Locate the cell with the specified text and output its [X, Y] center coordinate. 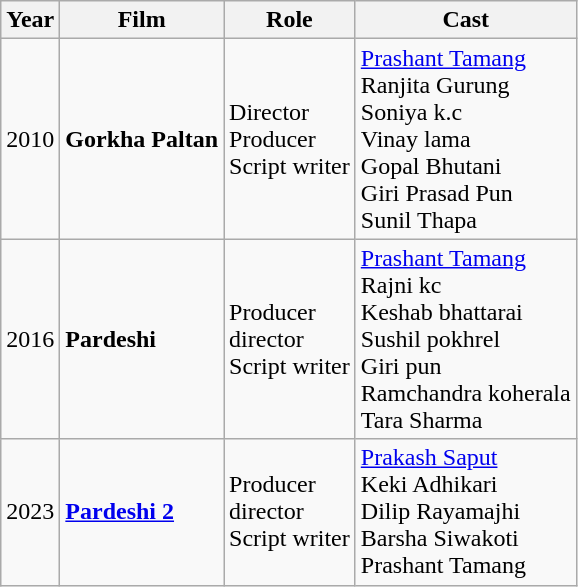
Year [30, 20]
2010 [30, 139]
Film [142, 20]
Pardeshi [142, 339]
Cast [466, 20]
Prashant Tamang Rajni kc Keshab bhattaraiSushil pokhrel Giri pun Ramchandra koherala Tara Sharma [466, 339]
Prakash Saput Keki Adhikari Dilip RayamajhiBarsha Siwakoti Prashant Tamang [466, 512]
Gorkha Paltan [142, 139]
Prashant Tamang Ranjita Gurung Soniya k.c Vinay lama Gopal Bhutani Giri Prasad Pun Sunil Thapa [466, 139]
Pardeshi 2 [142, 512]
2016 [30, 339]
2023 [30, 512]
Director Producer Script writer [290, 139]
Role [290, 20]
